Determine the (X, Y) coordinate at the center of the cell enclosing the given text.  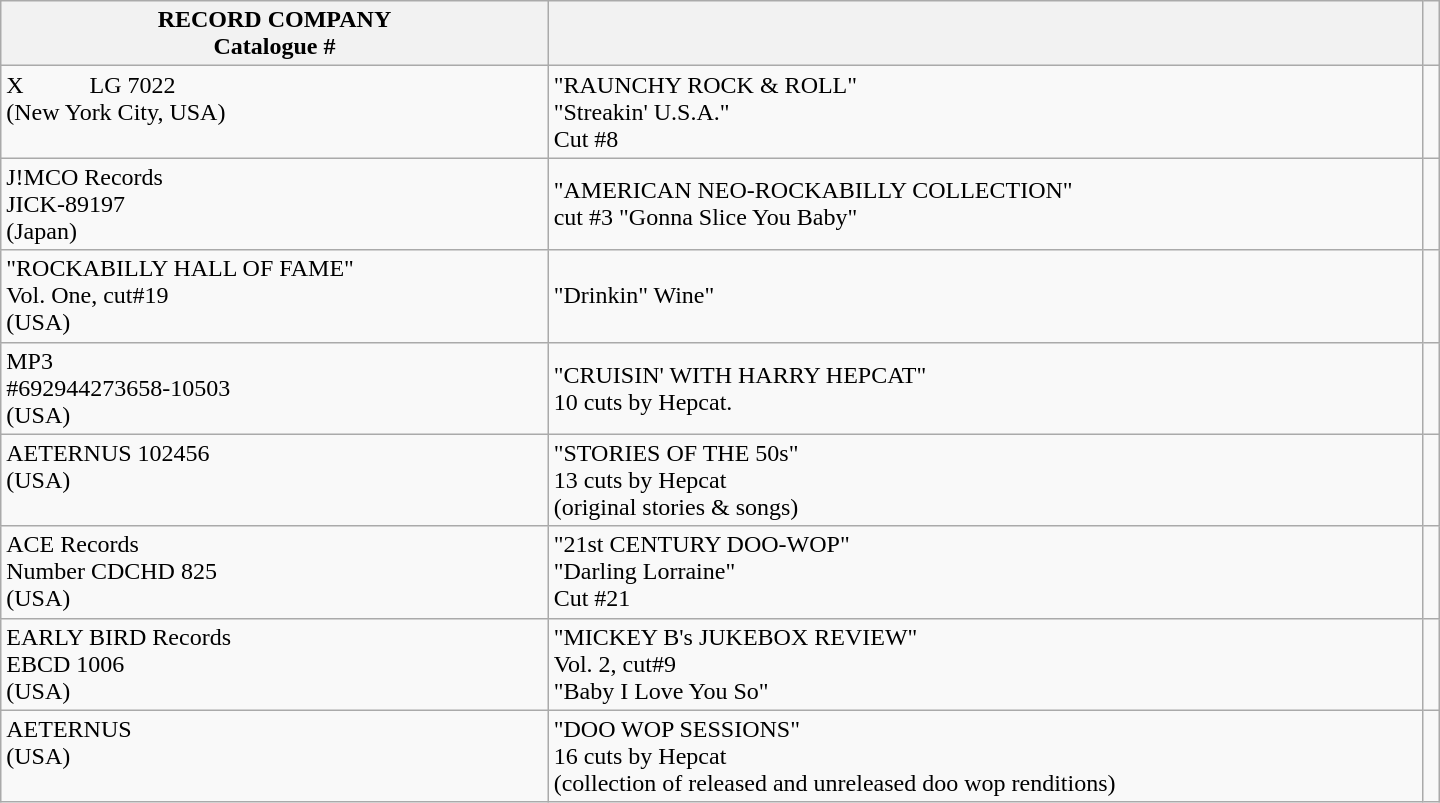
"Drinkin" Wine" (985, 296)
"CRUISIN' WITH HARRY HEPCAT"10 cuts by Hepcat. (985, 388)
J!MCO RecordsJICK-89197(Japan) (274, 204)
"21st CENTURY DOO-WOP""Darling Lorraine"Cut #21 (985, 572)
"ROCKABILLY HALL OF FAME"Vol. One, cut#19(USA) (274, 296)
ACE RecordsNumber CDCHD 825(USA) (274, 572)
"RAUNCHY ROCK & ROLL""Streakin' U.S.A."Cut #8 (985, 112)
AETERNUS 102456(USA) (274, 480)
"STORIES OF THE 50s"13 cuts by Hepcat(original stories & songs) (985, 480)
EARLY BIRD Records EBCD 1006(USA) (274, 664)
RECORD COMPANYCatalogue # (274, 34)
"MICKEY B's JUKEBOX REVIEW"Vol. 2, cut#9"Baby I Love You So" (985, 664)
AETERNUS(USA) (274, 756)
"DOO WOP SESSIONS"16 cuts by Hepcat(collection of released and unreleased doo wop renditions) (985, 756)
X LG 7022(New York City, USA) (274, 112)
MP3#692944273658-10503 (USA) (274, 388)
"AMERICAN NEO-ROCKABILLY COLLECTION"cut #3 "Gonna Slice You Baby" (985, 204)
